Locate the cell with the specified text and output its [x, y] center coordinate. 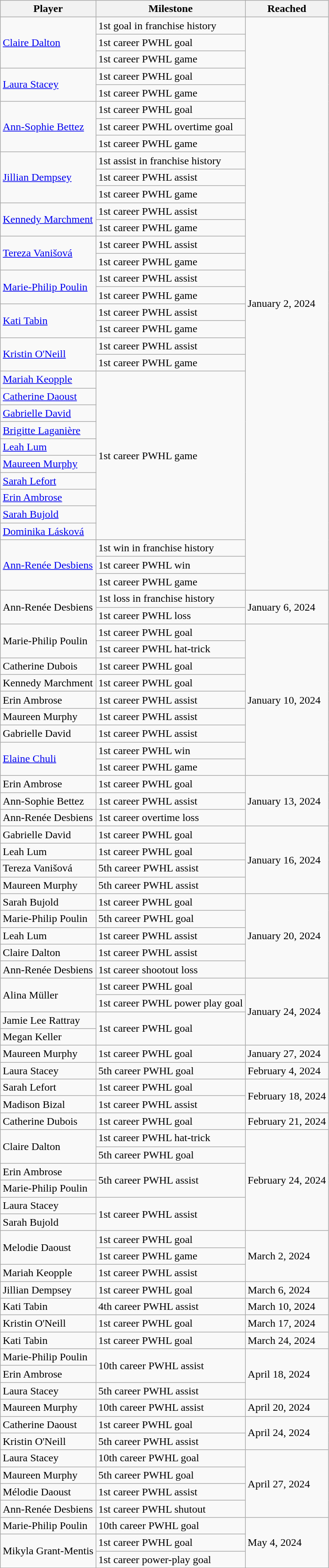
April 27, 2024 [287, 1483]
1st career PWHL power play goal [170, 1003]
1st career power-play goal [170, 1559]
Brigitte Laganière [48, 430]
January 20, 2024 [287, 936]
1st career PWHL overtime goal [170, 127]
January 13, 2024 [287, 801]
1st career PWHL loss [170, 616]
1st goal in franchise history [170, 26]
January 10, 2024 [287, 700]
March 6, 2024 [287, 1290]
1st loss in franchise history [170, 599]
Madison Bizal [48, 1104]
Mikyla Grant-Mentis [48, 1551]
1st career shootout loss [170, 969]
January 27, 2024 [287, 1054]
4th career PWHL assist [170, 1307]
Jamie Lee Rattray [48, 1020]
Mélodie Daoust [48, 1492]
Reached [287, 9]
February 18, 2024 [287, 1096]
January 6, 2024 [287, 607]
1st career overtime loss [170, 818]
February 24, 2024 [287, 1180]
Elaine Chuli [48, 759]
March 24, 2024 [287, 1340]
February 21, 2024 [287, 1121]
1st assist in franchise history [170, 160]
March 10, 2024 [287, 1307]
1st win in franchise history [170, 548]
March 2, 2024 [287, 1256]
Megan Keller [48, 1037]
April 20, 2024 [287, 1408]
April 18, 2024 [287, 1374]
Dominika Lásková [48, 531]
January 2, 2024 [287, 304]
April 24, 2024 [287, 1433]
May 4, 2024 [287, 1542]
Player [48, 9]
Melodie Daoust [48, 1247]
January 24, 2024 [287, 1011]
Alina Müller [48, 995]
March 17, 2024 [287, 1324]
January 16, 2024 [287, 860]
February 4, 2024 [287, 1071]
1st career PWHL shutout [170, 1509]
Milestone [170, 9]
